Scan for the cell matching the given text and deliver its (X, Y) coordinate at center. 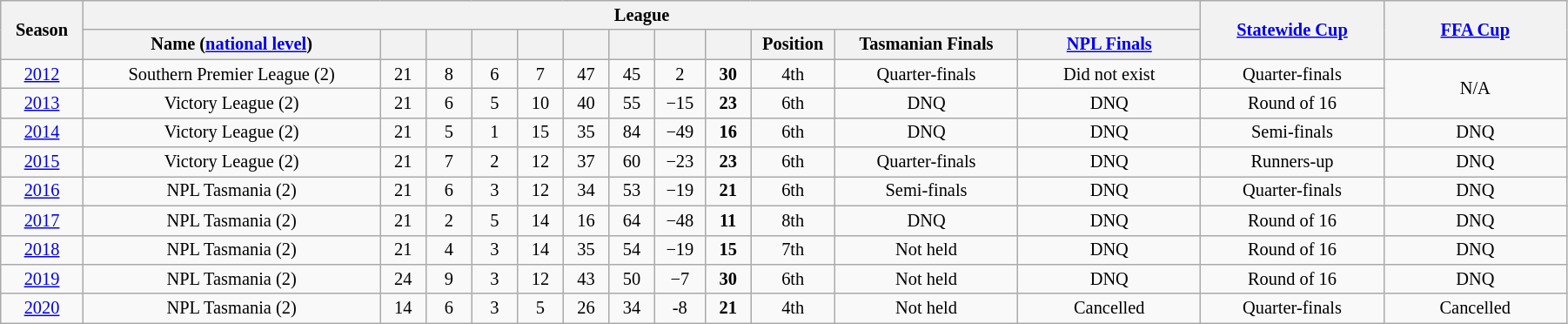
2013 (42, 103)
2017 (42, 220)
2018 (42, 250)
Position (793, 44)
−48 (680, 220)
−7 (680, 279)
50 (632, 279)
−15 (680, 103)
26 (586, 308)
League (642, 15)
24 (404, 279)
Name (national level) (231, 44)
53 (632, 191)
Tasmanian Finals (926, 44)
47 (586, 74)
54 (632, 250)
2014 (42, 132)
2020 (42, 308)
60 (632, 162)
Runners-up (1292, 162)
Southern Premier League (2) (231, 74)
40 (586, 103)
84 (632, 132)
Season (42, 30)
43 (586, 279)
FFA Cup (1475, 30)
2019 (42, 279)
8th (793, 220)
Did not exist (1109, 74)
−23 (680, 162)
37 (586, 162)
N/A (1475, 89)
7th (793, 250)
55 (632, 103)
45 (632, 74)
2015 (42, 162)
2016 (42, 191)
-8 (680, 308)
8 (449, 74)
11 (727, 220)
2012 (42, 74)
Statewide Cup (1292, 30)
10 (541, 103)
−49 (680, 132)
4 (449, 250)
9 (449, 279)
1 (494, 132)
64 (632, 220)
NPL Finals (1109, 44)
